Output the [x, y] coordinate of the center of the cell containing the given text.  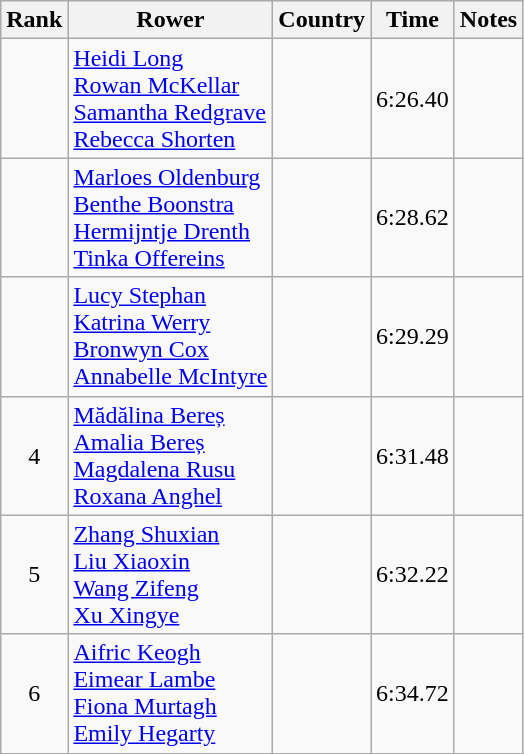
6:31.48 [413, 456]
Lucy StephanKatrina WerryBronwyn CoxAnnabelle McIntyre [170, 336]
Notes [488, 20]
6:32.22 [413, 574]
Heidi LongRowan McKellarSamantha RedgraveRebecca Shorten [170, 98]
6:28.62 [413, 218]
5 [34, 574]
Rower [170, 20]
Zhang ShuxianLiu XiaoxinWang ZifengXu Xingye [170, 574]
6:34.72 [413, 694]
Rank [34, 20]
4 [34, 456]
Aifric KeoghEimear LambeFiona MurtaghEmily Hegarty [170, 694]
Marloes OldenburgBenthe BoonstraHermijntje DrenthTinka Offereins [170, 218]
6:26.40 [413, 98]
Country [322, 20]
Time [413, 20]
Mădălina BereșAmalia BereșMagdalena RusuRoxana Anghel [170, 456]
6:29.29 [413, 336]
6 [34, 694]
